Identify which cell holds the provided text, then report its [x, y] central coordinate. 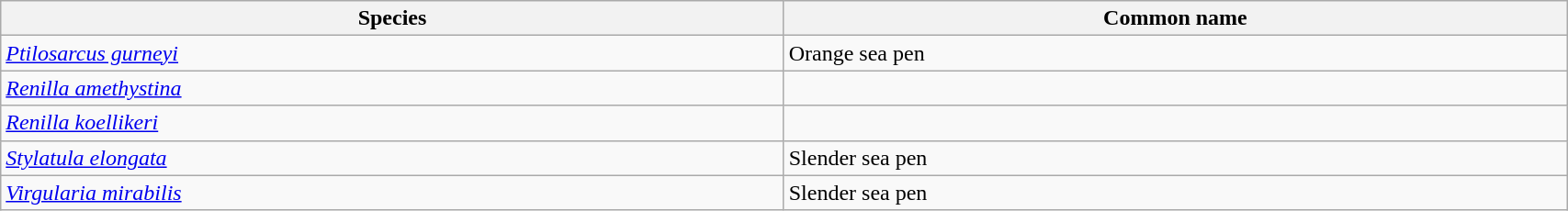
Ptilosarcus gurneyi [392, 53]
Virgularia mirabilis [392, 193]
Stylatula elongata [392, 158]
Species [392, 18]
Renilla koellikeri [392, 123]
Orange sea pen [1175, 53]
Renilla amethystina [392, 88]
Common name [1175, 18]
